Return [X, Y] of the center of cell containing provided text 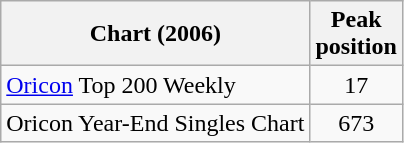
Oricon Year-End Singles Chart [156, 123]
17 [356, 85]
673 [356, 123]
Chart (2006) [156, 34]
Oricon Top 200 Weekly [156, 85]
Peakposition [356, 34]
